Detect which cell encompasses the target text, then output its [x, y] center coordinate. 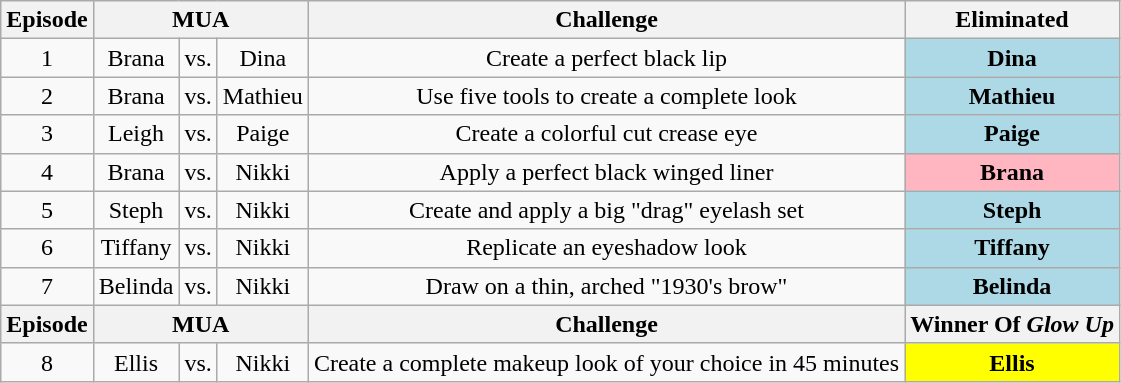
8 [47, 362]
Replicate an eyeshadow look [606, 248]
Create a perfect black lip [606, 58]
Create and apply a big "drag" eyelash set [606, 210]
3 [47, 134]
1 [47, 58]
Create a complete makeup look of your choice in 45 minutes [606, 362]
2 [47, 96]
Use five tools to create a complete look [606, 96]
Draw on a thin, arched "1930's brow" [606, 286]
Eliminated [1012, 20]
Apply a perfect black winged liner [606, 172]
Leigh [136, 134]
5 [47, 210]
Create a colorful cut crease eye [606, 134]
Winner Of Glow Up [1012, 324]
6 [47, 248]
4 [47, 172]
7 [47, 286]
